Identify which cell holds the provided text, then report its (x, y) central coordinate. 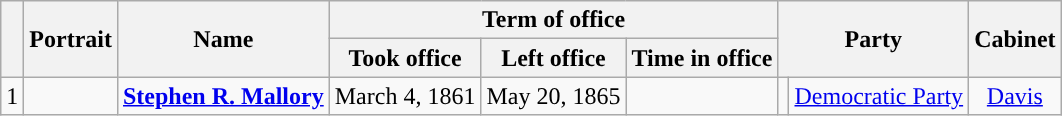
Portrait (71, 39)
Party (874, 39)
Democratic Party (879, 96)
Left office (554, 58)
1 (12, 96)
Took office (405, 58)
May 20, 1865 (554, 96)
Time in office (702, 58)
March 4, 1861 (405, 96)
Cabinet (1015, 39)
Davis (1015, 96)
Name (223, 39)
Term of office (554, 20)
Stephen R. Mallory (223, 96)
